Find where the given text appears and provide that cell's center as [x, y] coordinate. 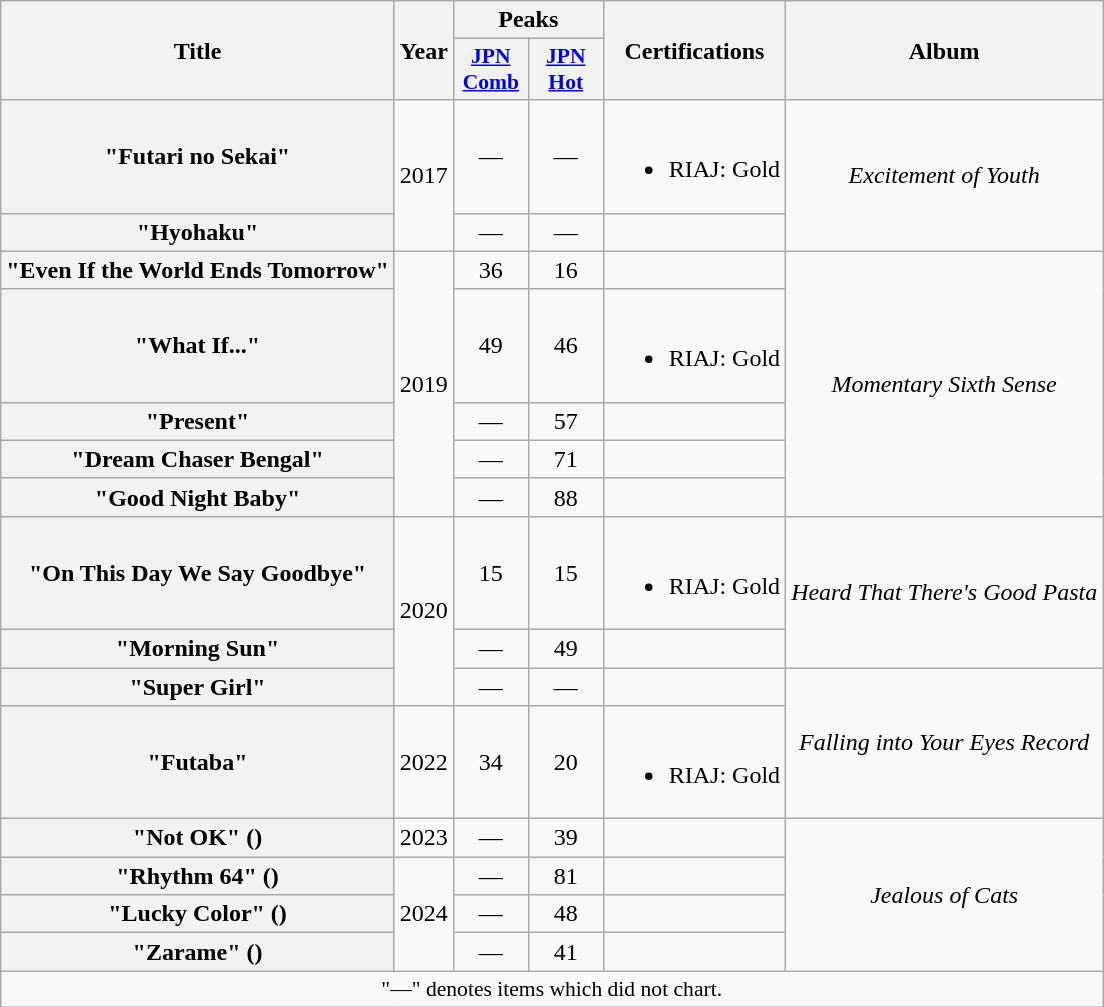
Heard That There's Good Pasta [944, 592]
Year [424, 50]
57 [566, 421]
Falling into Your Eyes Record [944, 744]
"—" denotes items which did not chart. [552, 989]
20 [566, 762]
Jealous of Cats [944, 895]
41 [566, 952]
2019 [424, 384]
Certifications [694, 50]
"Dream Chaser Bengal" [198, 459]
"Lucky Color" () [198, 914]
Title [198, 50]
"Good Night Baby" [198, 497]
JPNHot [566, 70]
2023 [424, 838]
36 [490, 270]
34 [490, 762]
39 [566, 838]
Album [944, 50]
"Hyohaku" [198, 232]
"Zarame" () [198, 952]
"On This Day We Say Goodbye" [198, 572]
"Even If the World Ends Tomorrow" [198, 270]
2017 [424, 176]
"Rhythm 64" () [198, 876]
"Not OK" () [198, 838]
2024 [424, 914]
"Super Girl" [198, 687]
"Present" [198, 421]
48 [566, 914]
"Morning Sun" [198, 648]
16 [566, 270]
"Futaba" [198, 762]
88 [566, 497]
Peaks [528, 20]
Momentary Sixth Sense [944, 384]
2020 [424, 610]
JPNComb [490, 70]
"What If..." [198, 346]
2022 [424, 762]
46 [566, 346]
Excitement of Youth [944, 176]
"Futari no Sekai" [198, 156]
81 [566, 876]
71 [566, 459]
